Return the [x, y] coordinate for the center point of the cell that contains the specified text.  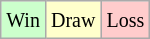
Loss [126, 20]
Win [24, 20]
Draw [72, 20]
